Output the [x, y] coordinate of the center of the cell containing the given text.  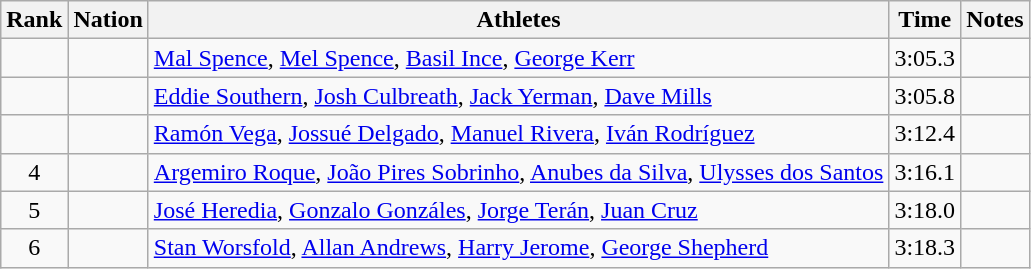
4 [34, 172]
Mal Spence, Mel Spence, Basil Ince, George Kerr [518, 58]
3:16.1 [925, 172]
3:12.4 [925, 134]
Nation [108, 20]
3:18.0 [925, 210]
3:18.3 [925, 248]
Argemiro Roque, João Pires Sobrinho, Anubes da Silva, Ulysses dos Santos [518, 172]
3:05.3 [925, 58]
Athletes [518, 20]
3:05.8 [925, 96]
Ramón Vega, Jossué Delgado, Manuel Rivera, Iván Rodríguez [518, 134]
Eddie Southern, Josh Culbreath, Jack Yerman, Dave Mills [518, 96]
Notes [995, 20]
Stan Worsfold, Allan Andrews, Harry Jerome, George Shepherd [518, 248]
Time [925, 20]
6 [34, 248]
José Heredia, Gonzalo Gonzáles, Jorge Terán, Juan Cruz [518, 210]
5 [34, 210]
Rank [34, 20]
